Identify which cell holds the provided text, then report its (x, y) central coordinate. 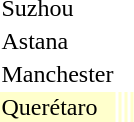
Querétaro (58, 107)
Astana (58, 41)
Manchester (58, 74)
